Capture the cell that displays the provided text and extract its [x, y] central coordinate. 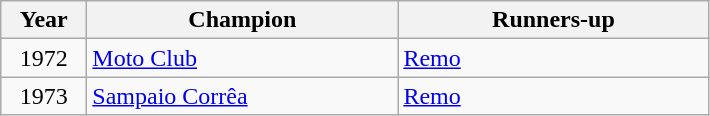
Moto Club [242, 58]
Year [44, 20]
Runners-up [554, 20]
Sampaio Corrêa [242, 96]
Champion [242, 20]
1973 [44, 96]
1972 [44, 58]
